Capture the cell that displays the provided text and extract its [x, y] central coordinate. 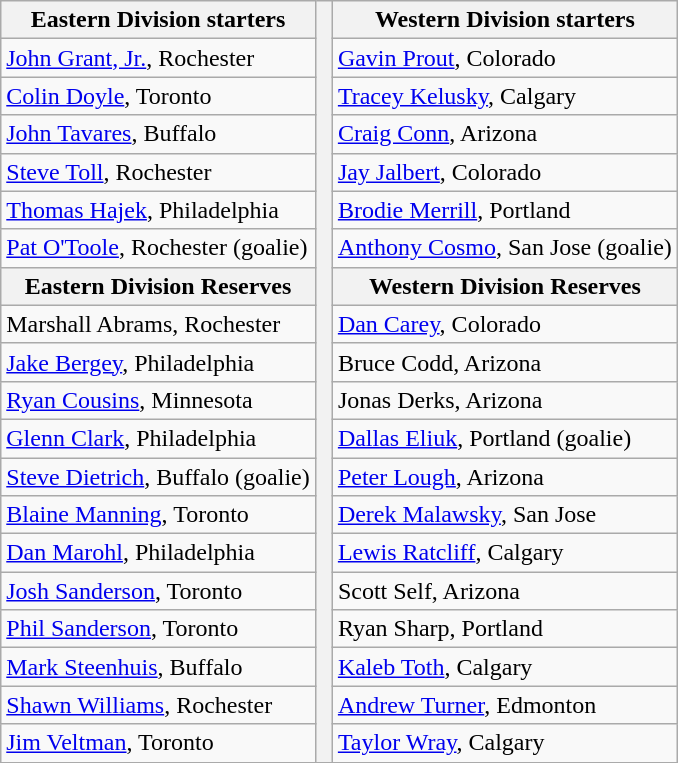
Tracey Kelusky, Calgary [504, 96]
Brodie Merrill, Portland [504, 210]
Anthony Cosmo, San Jose (goalie) [504, 248]
John Grant, Jr., Rochester [158, 58]
Steve Dietrich, Buffalo (goalie) [158, 477]
Jay Jalbert, Colorado [504, 172]
Scott Self, Arizona [504, 591]
Josh Sanderson, Toronto [158, 591]
Western Division starters [504, 20]
Ryan Sharp, Portland [504, 629]
Kaleb Toth, Calgary [504, 667]
Jim Veltman, Toronto [158, 743]
Ryan Cousins, Minnesota [158, 400]
Marshall Abrams, Rochester [158, 324]
Eastern Division Reserves [158, 286]
Jake Bergey, Philadelphia [158, 362]
Colin Doyle, Toronto [158, 96]
Mark Steenhuis, Buffalo [158, 667]
John Tavares, Buffalo [158, 134]
Taylor Wray, Calgary [504, 743]
Craig Conn, Arizona [504, 134]
Glenn Clark, Philadelphia [158, 438]
Peter Lough, Arizona [504, 477]
Steve Toll, Rochester [158, 172]
Phil Sanderson, Toronto [158, 629]
Eastern Division starters [158, 20]
Lewis Ratcliff, Calgary [504, 553]
Blaine Manning, Toronto [158, 515]
Thomas Hajek, Philadelphia [158, 210]
Dan Carey, Colorado [504, 324]
Dallas Eliuk, Portland (goalie) [504, 438]
Shawn Williams, Rochester [158, 705]
Jonas Derks, Arizona [504, 400]
Bruce Codd, Arizona [504, 362]
Pat O'Toole, Rochester (goalie) [158, 248]
Andrew Turner, Edmonton [504, 705]
Dan Marohl, Philadelphia [158, 553]
Derek Malawsky, San Jose [504, 515]
Gavin Prout, Colorado [504, 58]
Western Division Reserves [504, 286]
